Identify which cell holds the provided text, then report its [X, Y] central coordinate. 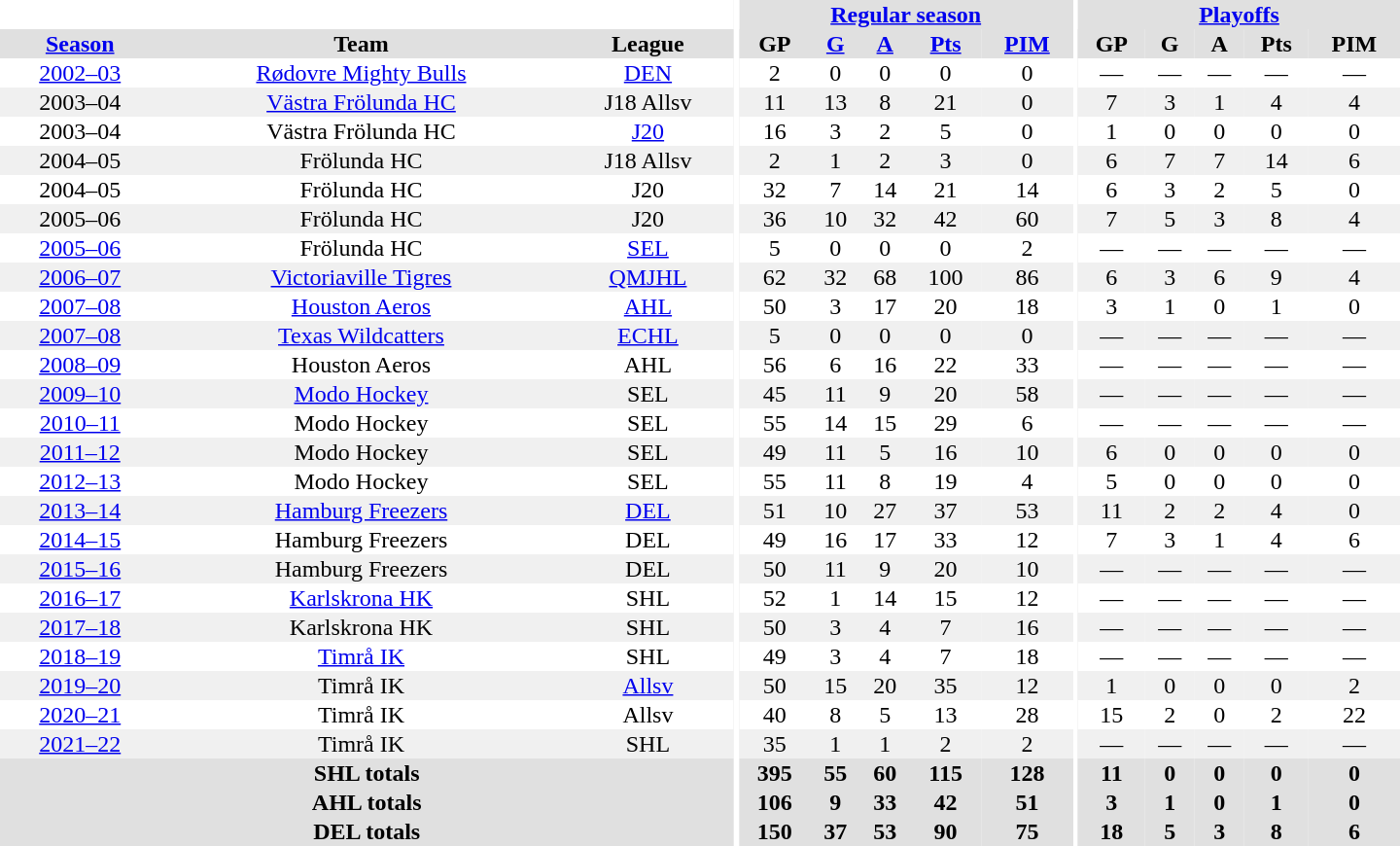
Rødovre Mighty Bulls [361, 73]
2020–21 [80, 715]
2021–22 [80, 744]
League [648, 44]
58 [1027, 394]
2009–10 [80, 394]
Victoriaville Tigres [361, 277]
2002–03 [80, 73]
2014–15 [80, 540]
ECHL [648, 335]
19 [946, 481]
90 [946, 831]
AHL totals [367, 802]
150 [775, 831]
Playoffs [1239, 15]
106 [775, 802]
62 [775, 277]
36 [775, 219]
2012–13 [80, 481]
Texas Wildcatters [361, 335]
Regular season [906, 15]
2018–19 [80, 656]
75 [1027, 831]
2010–11 [80, 423]
45 [775, 394]
2019–20 [80, 686]
28 [1027, 715]
395 [775, 773]
DEN [648, 73]
SHL totals [367, 773]
56 [775, 365]
40 [775, 715]
Season [80, 44]
2017–18 [80, 627]
52 [775, 598]
QMJHL [648, 277]
68 [885, 277]
29 [946, 423]
2008–09 [80, 365]
DEL totals [367, 831]
27 [885, 511]
2011–12 [80, 452]
100 [946, 277]
2013–14 [80, 511]
115 [946, 773]
2015–16 [80, 569]
2016–17 [80, 598]
Team [361, 44]
128 [1027, 773]
2006–07 [80, 277]
86 [1027, 277]
